Find where the given text appears and provide that cell's center as (x, y) coordinate. 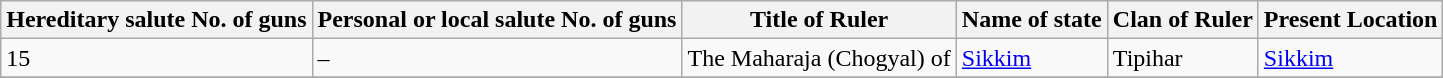
Hereditary salute No. of guns (156, 20)
Personal or local salute No. of guns (497, 20)
– (497, 58)
Name of state (1032, 20)
Clan of Ruler (1182, 20)
Tipihar (1182, 58)
15 (156, 58)
Present Location (1350, 20)
Title of Ruler (819, 20)
The Maharaja (Chogyal) of (819, 58)
